Search for the cell housing the specified text and yield its [x, y] center coordinate. 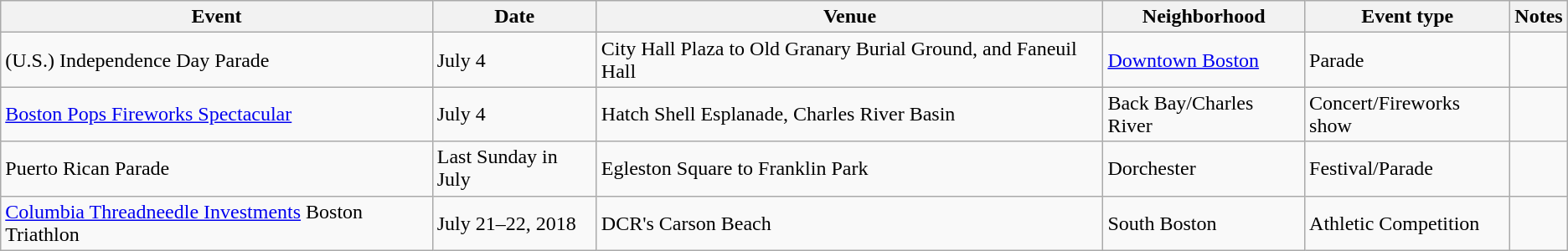
Egleston Square to Franklin Park [849, 169]
Hatch Shell Esplanade, Charles River Basin [849, 114]
Date [514, 17]
City Hall Plaza to Old Granary Burial Ground, and Faneuil Hall [849, 60]
Festival/Parade [1407, 169]
Columbia Threadneedle Investments Boston Triathlon [216, 223]
Puerto Rican Parade [216, 169]
Venue [849, 17]
Neighborhood [1204, 17]
Dorchester [1204, 169]
Downtown Boston [1204, 60]
DCR's Carson Beach [849, 223]
July 21–22, 2018 [514, 223]
Notes [1539, 17]
Back Bay/Charles River [1204, 114]
Boston Pops Fireworks Spectacular [216, 114]
Event type [1407, 17]
Athletic Competition [1407, 223]
Last Sunday in July [514, 169]
(U.S.) Independence Day Parade [216, 60]
Event [216, 17]
Parade [1407, 60]
South Boston [1204, 223]
Concert/Fireworks show [1407, 114]
